Output the (x, y) coordinate of the center of the cell containing the given text.  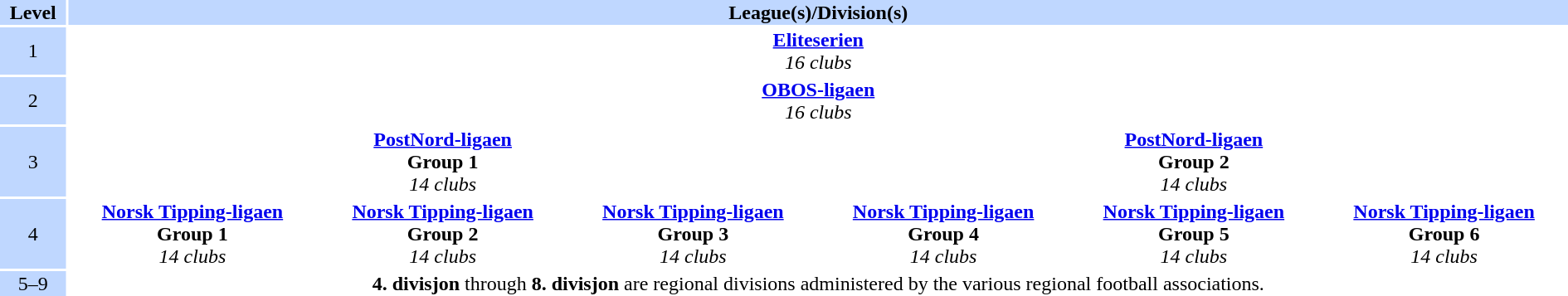
Norsk Tipping-ligaenGroup 614 clubs (1444, 234)
4. divisjon through 8. divisjon are regional divisions administered by the various regional football associations. (818, 284)
Eliteserien16 clubs (818, 51)
League(s)/Division(s) (818, 12)
2 (33, 101)
3 (33, 162)
Norsk Tipping-ligaenGroup 114 clubs (192, 234)
Norsk Tipping-ligaenGroup 514 clubs (1193, 234)
OBOS-ligaen16 clubs (818, 101)
1 (33, 51)
Norsk Tipping-ligaenGroup 414 clubs (944, 234)
Level (33, 12)
Norsk Tipping-ligaenGroup 314 clubs (694, 234)
Norsk Tipping-ligaenGroup 214 clubs (443, 234)
PostNord-ligaenGroup 114 clubs (443, 162)
5–9 (33, 284)
PostNord-ligaenGroup 214 clubs (1194, 162)
4 (33, 234)
